Scan for the cell matching the given text and deliver its (X, Y) coordinate at center. 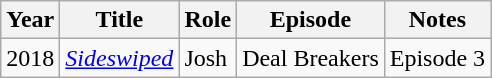
Josh (208, 58)
Year (30, 20)
Notes (437, 20)
Episode (311, 20)
Sideswiped (120, 58)
Episode 3 (437, 58)
2018 (30, 58)
Title (120, 20)
Role (208, 20)
Deal Breakers (311, 58)
